Provide the [x, y] coordinate of the cell's center where the given text is located.  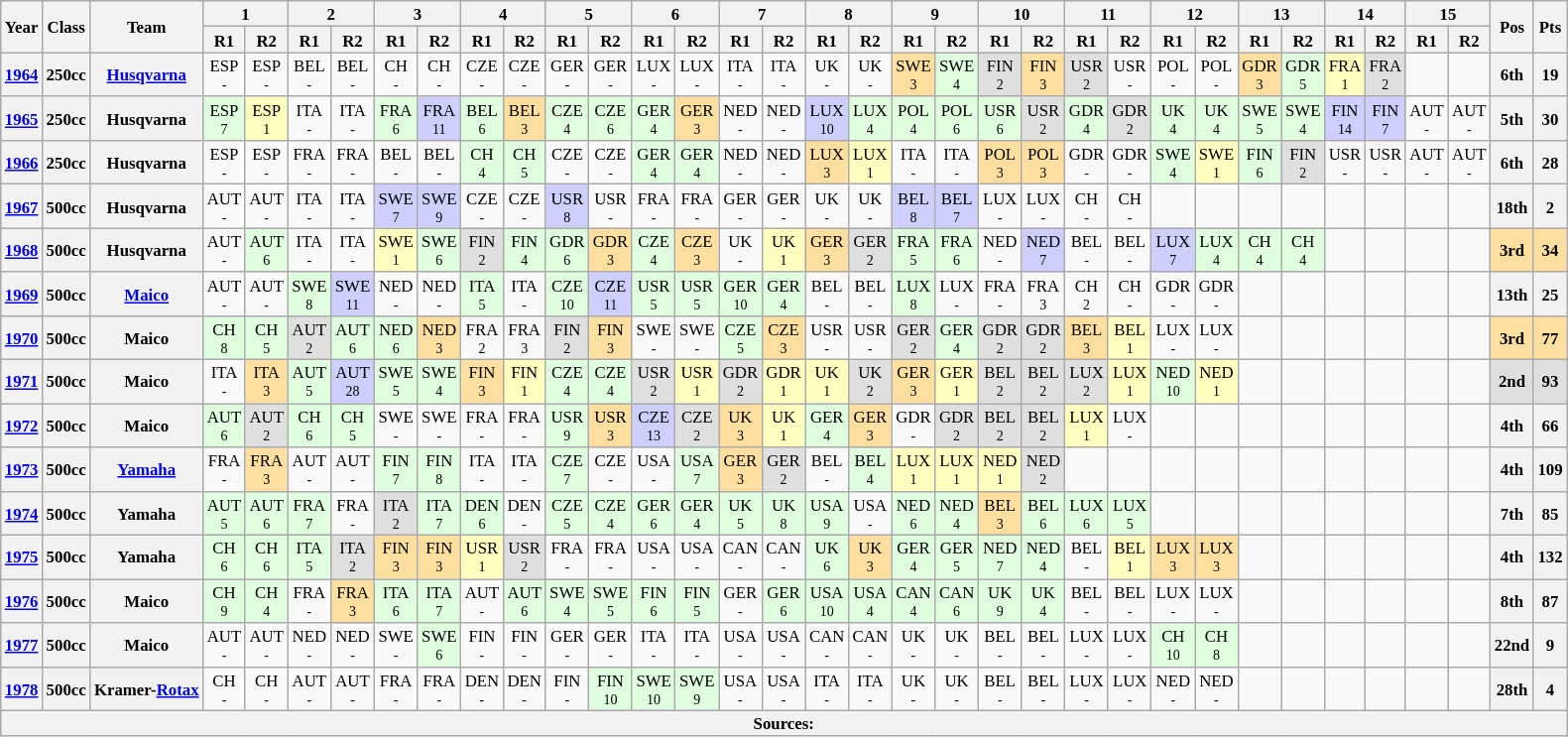
85 [1549, 513]
93 [1549, 382]
NED2 [1043, 469]
NED10 [1173, 382]
LUX2 [1087, 382]
Kramer-Rotax [147, 688]
8 [849, 14]
POL4 [913, 119]
CH9 [224, 601]
SWE8 [309, 294]
SWE7 [396, 206]
15 [1448, 14]
USA9 [827, 513]
CZE2 [697, 426]
6 [674, 14]
77 [1549, 338]
1970 [22, 338]
AUT28 [353, 382]
1969 [22, 294]
GDR4 [1087, 119]
USA4 [870, 601]
LUX5 [1130, 513]
1977 [22, 645]
FRA7 [309, 513]
1972 [22, 426]
USA7 [697, 469]
SWE3 [913, 74]
UK6 [827, 557]
DEN6 [482, 513]
1967 [22, 206]
87 [1549, 601]
Year [22, 27]
SWE11 [353, 294]
UK8 [784, 513]
13th [1512, 294]
USR6 [1000, 119]
132 [1549, 557]
GDR1 [784, 382]
3 [417, 14]
1965 [22, 119]
CH10 [1173, 645]
USR9 [567, 426]
7 [762, 14]
UK2 [870, 382]
FIN14 [1345, 119]
1964 [22, 74]
CH2 [1087, 294]
Pos [1512, 27]
Sources: [784, 723]
5 [589, 14]
UK9 [1000, 601]
FIN4 [524, 250]
CZE7 [567, 469]
30 [1549, 119]
USA10 [827, 601]
USR8 [567, 206]
1974 [22, 513]
FIN5 [697, 601]
5th [1512, 119]
11 [1109, 14]
12 [1194, 14]
FIN10 [611, 688]
GER1 [957, 382]
GER10 [741, 294]
CZE6 [611, 119]
14 [1366, 14]
1978 [22, 688]
BEL8 [913, 206]
POL6 [957, 119]
1973 [22, 469]
ESP1 [266, 119]
18th [1512, 206]
CZE13 [654, 426]
LUX8 [913, 294]
28th [1512, 688]
UK5 [741, 513]
2nd [1512, 382]
GDR5 [1303, 74]
CAN6 [957, 601]
FIN1 [524, 382]
1971 [22, 382]
1966 [22, 163]
Class [66, 27]
109 [1549, 469]
GER5 [957, 557]
22nd [1512, 645]
CZE11 [611, 294]
GDR6 [567, 250]
CZE10 [567, 294]
NED3 [439, 338]
7th [1512, 513]
13 [1281, 14]
FIN8 [439, 469]
1 [246, 14]
Team [147, 27]
LUX10 [827, 119]
SWE10 [654, 688]
FRA11 [439, 119]
25 [1549, 294]
1968 [22, 250]
34 [1549, 250]
ESP7 [224, 119]
FRA1 [1345, 74]
BEL4 [870, 469]
LUX7 [1173, 250]
19 [1549, 74]
FRA5 [913, 250]
Pts [1549, 27]
10 [1022, 14]
USR3 [611, 426]
8th [1512, 601]
LUX6 [1087, 513]
28 [1549, 163]
66 [1549, 426]
1975 [22, 557]
1976 [22, 601]
BEL7 [957, 206]
ITA6 [396, 601]
CAN4 [913, 601]
ITA3 [266, 382]
